Locate the cell with the specified text and output its [x, y] center coordinate. 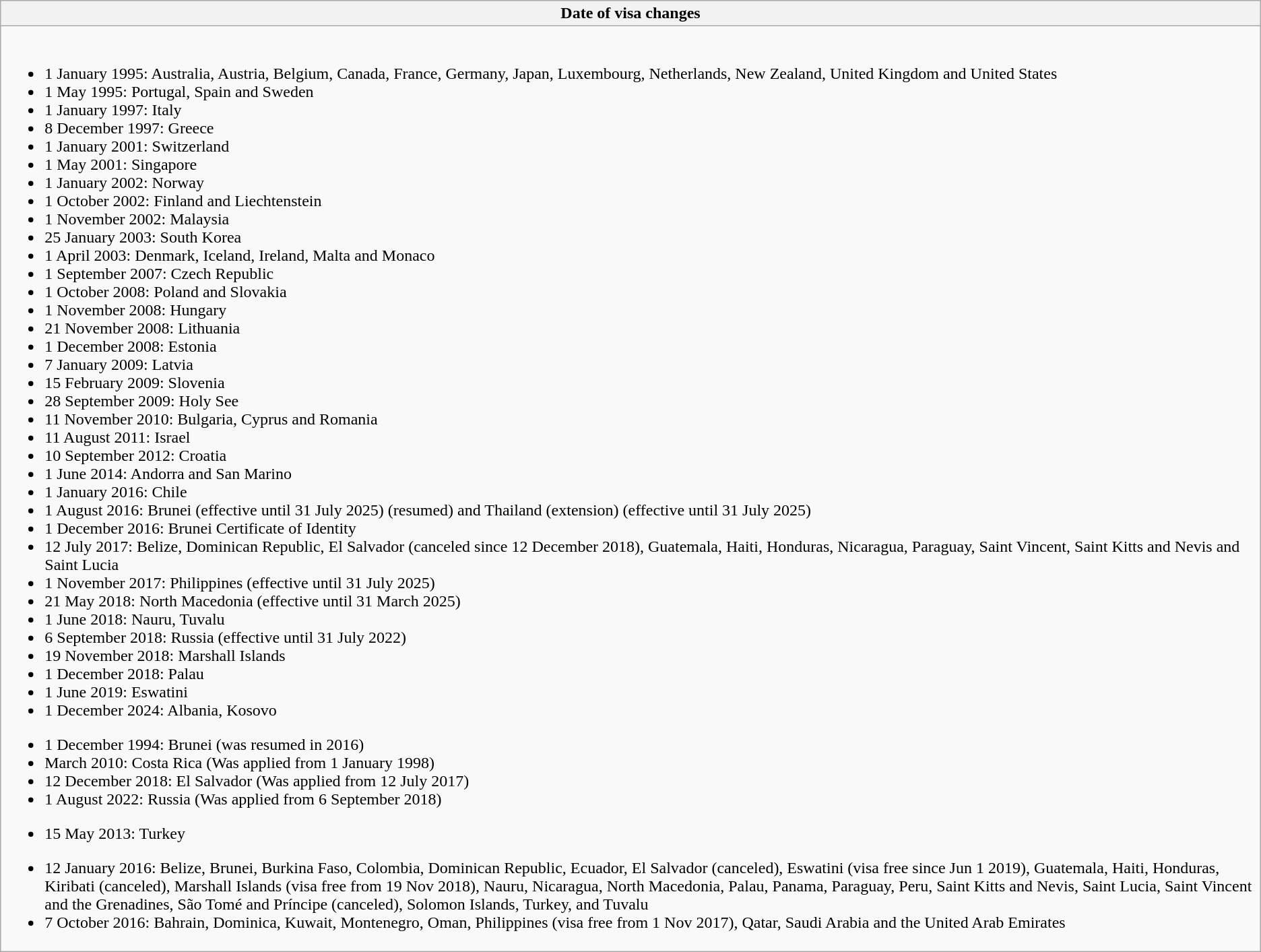
Date of visa changes [630, 13]
